Output the [x, y] coordinate of the center of the cell containing the given text.  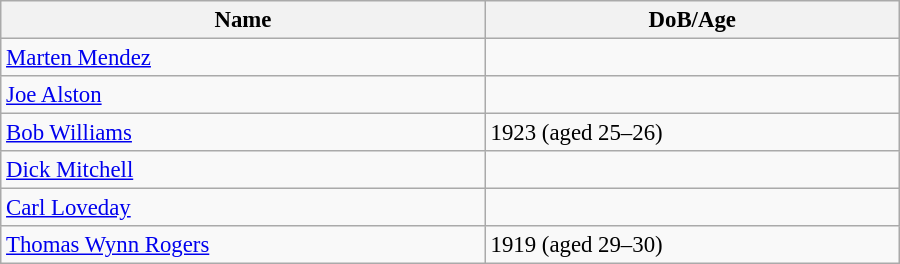
Joe Alston [243, 95]
DoB/Age [692, 20]
1919 (aged 29–30) [692, 245]
Marten Mendez [243, 58]
1923 (aged 25–26) [692, 133]
Name [243, 20]
Bob Williams [243, 133]
Thomas Wynn Rogers [243, 245]
Dick Mitchell [243, 170]
Carl Loveday [243, 208]
